From the cell containing the given text, extract its center point as [x, y] coordinate. 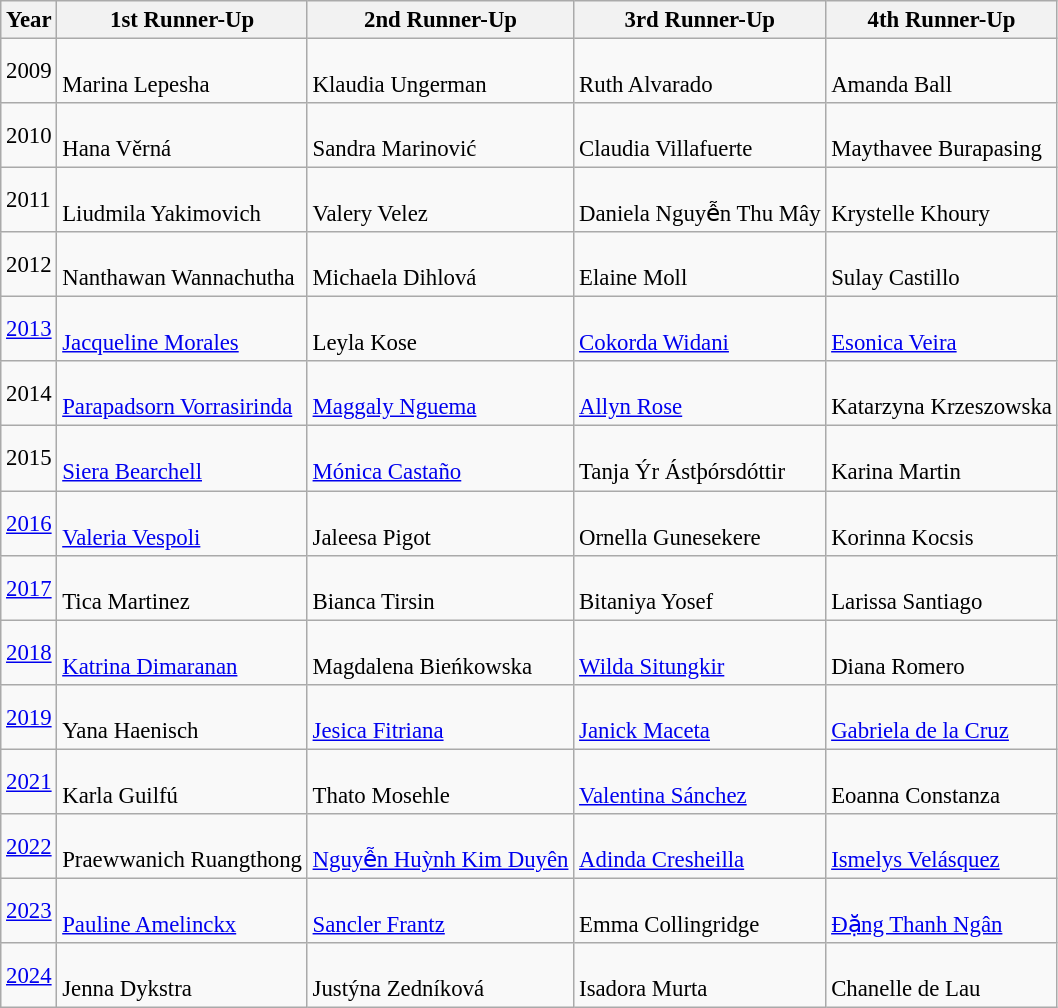
Karla Guilfú [182, 782]
Claudia Villafuerte [700, 136]
Esonica Veira [942, 330]
2018 [29, 652]
2013 [29, 330]
Justýna Zedníková [440, 976]
Mónica Castaño [440, 458]
2010 [29, 136]
2012 [29, 264]
2023 [29, 910]
Karina Martin [942, 458]
2021 [29, 782]
Ornella Gunesekere [700, 524]
Hana Věrná [182, 136]
Liudmila Yakimovich [182, 200]
Nanthawan Wannachutha [182, 264]
2024 [29, 976]
Maythavee Burapasing [942, 136]
Leyla Kose [440, 330]
Cokorda Widani [700, 330]
2011 [29, 200]
Valeria Vespoli [182, 524]
Year [29, 20]
Bianca Tirsin [440, 588]
Daniela Nguyễn Thu Mây [700, 200]
2nd Runner-Up [440, 20]
Krystelle Khoury [942, 200]
Ruth Alvarado [700, 72]
Sandra Marinović [440, 136]
Emma Collingridge [700, 910]
Tica Martinez [182, 588]
Gabriela de la Cruz [942, 716]
Katarzyna Krzeszowska [942, 394]
Sancler Frantz [440, 910]
Jacqueline Morales [182, 330]
Ismelys Velásquez [942, 846]
Sulay Castillo [942, 264]
Valentina Sánchez [700, 782]
Allyn Rose [700, 394]
Adinda Cresheilla [700, 846]
Praewwanich Ruangthong [182, 846]
Đặng Thanh Ngân [942, 910]
Parapadsorn Vorrasirinda [182, 394]
Larissa Santiago [942, 588]
Chanelle de Lau [942, 976]
Yana Haenisch [182, 716]
Klaudia Ungerman [440, 72]
4th Runner-Up [942, 20]
Bitaniya Yosef [700, 588]
Eoanna Constanza [942, 782]
Pauline Amelinckx [182, 910]
Isadora Murta [700, 976]
2016 [29, 524]
2022 [29, 846]
1st Runner-Up [182, 20]
Katrina Dimaranan [182, 652]
Valery Velez [440, 200]
2014 [29, 394]
Jaleesa Pigot [440, 524]
Maggaly Nguema [440, 394]
Marina Lepesha [182, 72]
Elaine Moll [700, 264]
Wilda Situngkir [700, 652]
Jesica Fitriana [440, 716]
2009 [29, 72]
2015 [29, 458]
Amanda Ball [942, 72]
Magdalena Bieńkowska [440, 652]
Nguyễn Huỳnh Kim Duyên [440, 846]
Siera Bearchell [182, 458]
Diana Romero [942, 652]
Michaela Dihlová [440, 264]
2019 [29, 716]
Korinna Kocsis [942, 524]
3rd Runner-Up [700, 20]
2017 [29, 588]
Janick Maceta [700, 716]
Jenna Dykstra [182, 976]
Thato Mosehle [440, 782]
Tanja Ýr Ástþórsdóttir [700, 458]
